From the cell containing the given text, extract its center point as [X, Y] coordinate. 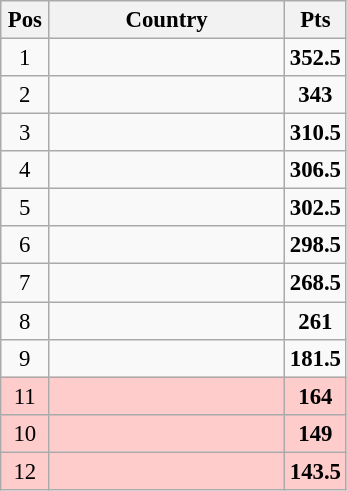
6 [25, 245]
261 [315, 321]
306.5 [315, 170]
Pts [315, 20]
2 [25, 95]
149 [315, 433]
4 [25, 170]
12 [25, 471]
298.5 [315, 245]
3 [25, 133]
10 [25, 433]
310.5 [315, 133]
Country [167, 20]
343 [315, 95]
302.5 [315, 208]
181.5 [315, 358]
7 [25, 283]
352.5 [315, 58]
1 [25, 58]
5 [25, 208]
11 [25, 396]
8 [25, 321]
Pos [25, 20]
9 [25, 358]
164 [315, 396]
143.5 [315, 471]
268.5 [315, 283]
